Search for the cell housing the specified text and yield its [x, y] center coordinate. 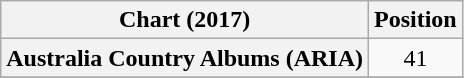
41 [416, 58]
Australia Country Albums (ARIA) [185, 58]
Chart (2017) [185, 20]
Position [416, 20]
